From the cell containing the given text, extract its center point as [x, y] coordinate. 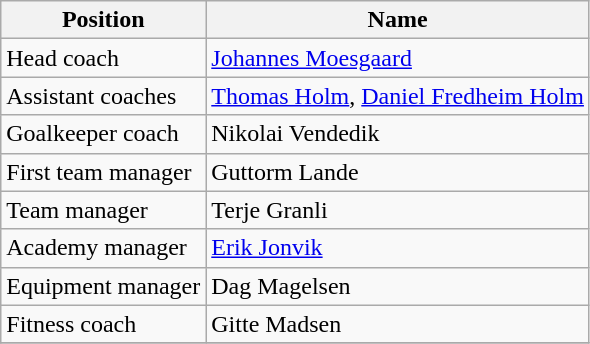
Guttorm Lande [398, 172]
Nikolai Vendedik [398, 134]
Team manager [104, 210]
Thomas Holm, Daniel Fredheim Holm [398, 96]
Erik Jonvik [398, 248]
Name [398, 20]
Gitte Madsen [398, 324]
Fitness coach [104, 324]
First team manager [104, 172]
Equipment manager [104, 286]
Position [104, 20]
Head coach [104, 58]
Johannes Moesgaard [398, 58]
Academy manager [104, 248]
Goalkeeper coach [104, 134]
Assistant coaches [104, 96]
Dag Magelsen [398, 286]
Terje Granli [398, 210]
